Scan for the cell matching the given text and deliver its (X, Y) coordinate at center. 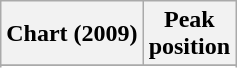
Peakposition (189, 34)
Chart (2009) (72, 34)
